Provide the [x, y] coordinate of the cell's center where the given text is located.  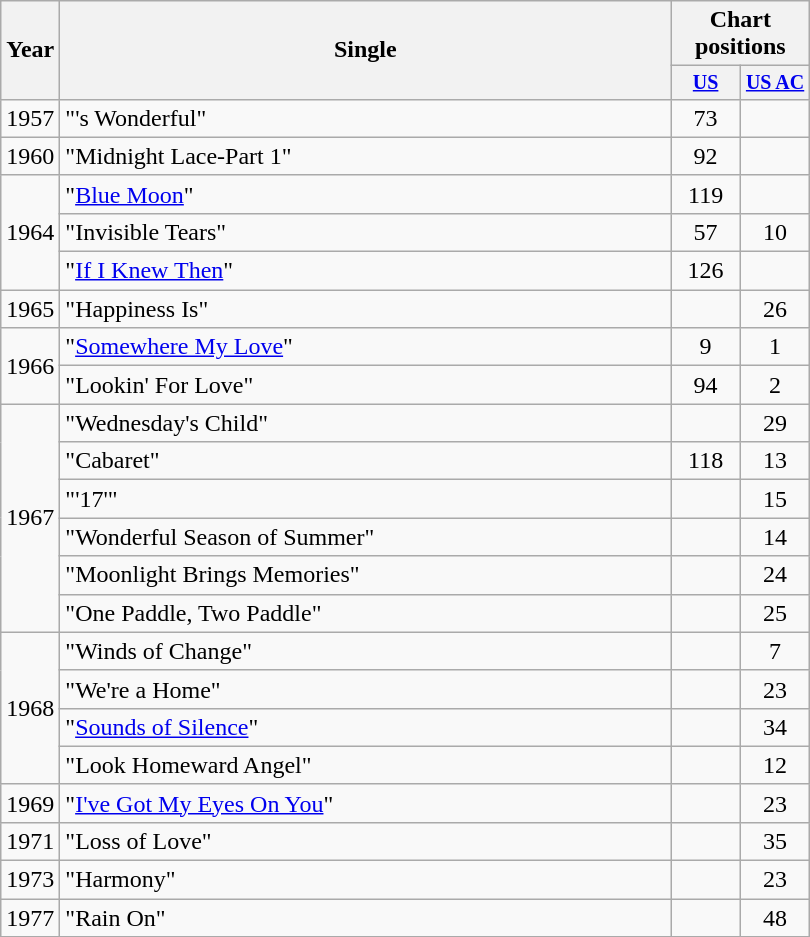
92 [706, 156]
1973 [30, 880]
"One Paddle, Two Paddle" [366, 613]
"'s Wonderful" [366, 118]
"If I Knew Then" [366, 271]
10 [774, 232]
"Happiness Is" [366, 309]
1971 [30, 841]
1960 [30, 156]
"Moonlight Brings Memories" [366, 575]
13 [774, 461]
"Wonderful Season of Summer" [366, 537]
1965 [30, 309]
119 [706, 194]
1 [774, 347]
"Blue Moon" [366, 194]
1964 [30, 232]
1957 [30, 118]
Single [366, 50]
US [706, 82]
"Harmony" [366, 880]
26 [774, 309]
34 [774, 727]
"Look Homeward Angel" [366, 765]
1968 [30, 708]
126 [706, 271]
"Cabaret" [366, 461]
14 [774, 537]
Chart positions [740, 34]
"Invisible Tears" [366, 232]
1966 [30, 366]
"Wednesday's Child" [366, 423]
"Loss of Love" [366, 841]
12 [774, 765]
48 [774, 918]
"Winds of Change" [366, 651]
9 [706, 347]
"Lookin' For Love" [366, 385]
15 [774, 499]
1977 [30, 918]
"'17'" [366, 499]
57 [706, 232]
25 [774, 613]
7 [774, 651]
"We're a Home" [366, 689]
"Midnight Lace-Part 1" [366, 156]
29 [774, 423]
73 [706, 118]
35 [774, 841]
"Rain On" [366, 918]
"I've Got My Eyes On You" [366, 803]
"Sounds of Silence" [366, 727]
Year [30, 50]
2 [774, 385]
1967 [30, 518]
24 [774, 575]
"Somewhere My Love" [366, 347]
US AC [774, 82]
94 [706, 385]
118 [706, 461]
1969 [30, 803]
